Provide the (X, Y) coordinate of the cell's center where the given text is located.  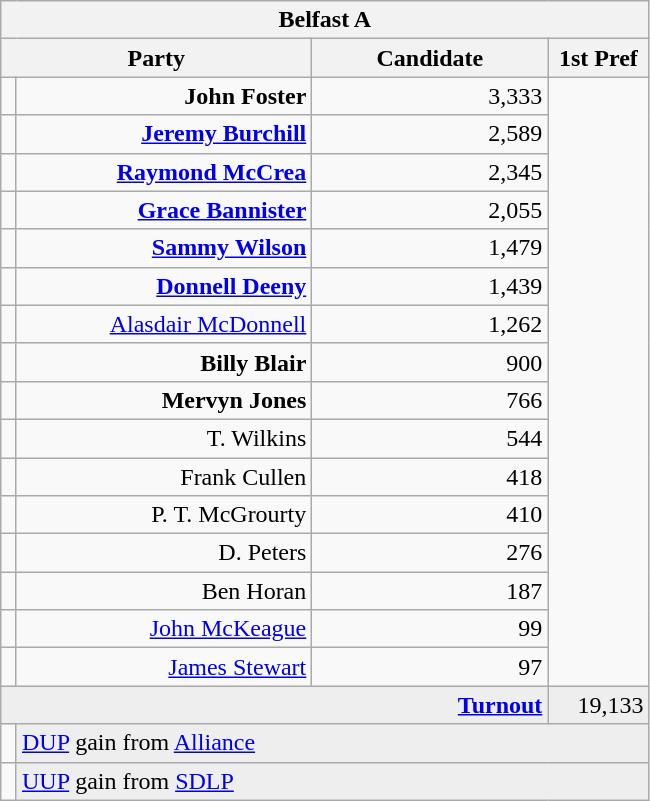
1,439 (430, 286)
19,133 (598, 705)
3,333 (430, 96)
187 (430, 591)
Ben Horan (164, 591)
John McKeague (164, 629)
Frank Cullen (164, 477)
Candidate (430, 58)
Alasdair McDonnell (164, 324)
Grace Bannister (164, 210)
DUP gain from Alliance (332, 743)
544 (430, 438)
Donnell Deeny (164, 286)
John Foster (164, 96)
Sammy Wilson (164, 248)
Belfast A (325, 20)
1,479 (430, 248)
2,055 (430, 210)
97 (430, 667)
766 (430, 400)
99 (430, 629)
Turnout (274, 705)
1st Pref (598, 58)
Billy Blair (164, 362)
900 (430, 362)
D. Peters (164, 553)
Mervyn Jones (164, 400)
James Stewart (164, 667)
Raymond McCrea (164, 172)
Jeremy Burchill (164, 134)
276 (430, 553)
Party (156, 58)
418 (430, 477)
T. Wilkins (164, 438)
P. T. McGrourty (164, 515)
410 (430, 515)
2,589 (430, 134)
2,345 (430, 172)
1,262 (430, 324)
UUP gain from SDLP (332, 781)
